Output the [x, y] coordinate of the center of the cell containing the given text.  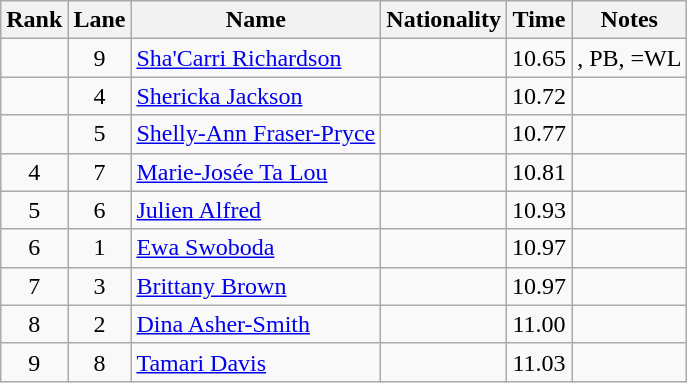
Julien Alfred [256, 210]
Time [540, 20]
Marie-Josée Ta Lou [256, 172]
11.03 [540, 362]
Shericka Jackson [256, 96]
10.65 [540, 58]
Name [256, 20]
Rank [34, 20]
Nationality [444, 20]
10.81 [540, 172]
Dina Asher-Smith [256, 324]
10.77 [540, 134]
Lane [100, 20]
Shelly-Ann Fraser-Pryce [256, 134]
Brittany Brown [256, 286]
Tamari Davis [256, 362]
10.93 [540, 210]
Sha'Carri Richardson [256, 58]
Ewa Swoboda [256, 248]
, PB, =WL [630, 58]
10.72 [540, 96]
1 [100, 248]
Notes [630, 20]
11.00 [540, 324]
3 [100, 286]
2 [100, 324]
